Find where the given text appears and provide that cell's center as (x, y) coordinate. 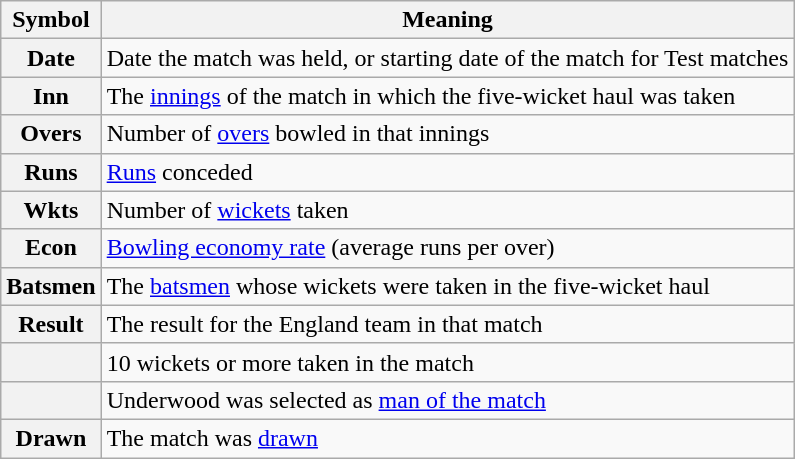
10 wickets or more taken in the match (448, 362)
The result for the England team in that match (448, 324)
Overs (51, 134)
Drawn (51, 438)
The match was drawn (448, 438)
Inn (51, 96)
Result (51, 324)
Symbol (51, 20)
Bowling economy rate (average runs per over) (448, 248)
Runs conceded (448, 172)
Underwood was selected as man of the match (448, 400)
The batsmen whose wickets were taken in the five-wicket haul (448, 286)
Number of overs bowled in that innings (448, 134)
Number of wickets taken (448, 210)
The innings of the match in which the five-wicket haul was taken (448, 96)
Meaning (448, 20)
Wkts (51, 210)
Date the match was held, or starting date of the match for Test matches (448, 58)
Date (51, 58)
Runs (51, 172)
Econ (51, 248)
Batsmen (51, 286)
